For the text-containing cell, return its midpoint in [x, y] coordinate format. 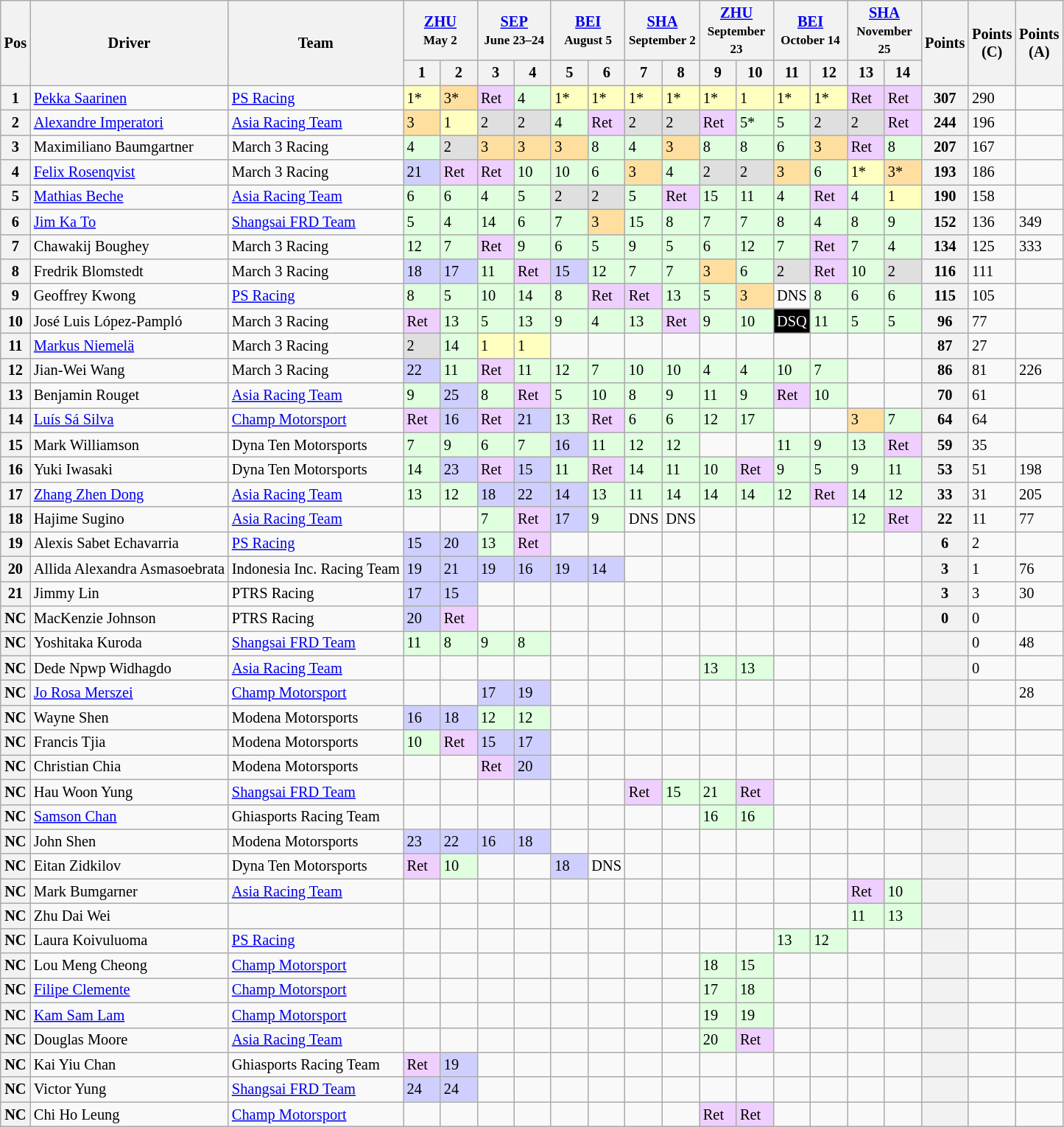
Mark Williamson [130, 445]
Yoshitaka Kuroda [130, 643]
158 [992, 197]
Mathias Beche [130, 197]
105 [992, 296]
Driver [130, 43]
Pos [15, 43]
Laura Koivuluoma [130, 941]
35 [992, 445]
Alexis Sabet Echavarria [130, 544]
116 [945, 271]
134 [945, 247]
Hajime Sugino [130, 519]
Zhu Dai Wei [130, 916]
205 [1039, 494]
Victor Yung [130, 1089]
115 [945, 296]
152 [945, 222]
Filipe Clemente [130, 990]
349 [1039, 222]
193 [945, 172]
Chawakij Boughey [130, 247]
DSQ [792, 321]
Eitan Zidkilov [130, 866]
76 [1039, 569]
307 [945, 98]
61 [992, 396]
SEPJune 23–24 [514, 30]
167 [992, 147]
48 [1039, 643]
MacKenzie Johnson [130, 618]
ZHUSeptember 23 [736, 30]
Hau Woon Yung [130, 792]
25 [459, 396]
ZHUMay 2 [440, 30]
Douglas Moore [130, 1040]
111 [992, 271]
Jo Rosa Merszei [130, 692]
86 [945, 371]
Yuki Iwasaki [130, 469]
Jian-Wei Wang [130, 371]
Kam Sam Lam [130, 1015]
290 [992, 98]
BEIOctober 14 [810, 30]
28 [1039, 692]
Points(A) [1039, 43]
SHANovember 25 [884, 30]
Francis Tjia [130, 742]
SHASeptember 2 [663, 30]
207 [945, 147]
Kai Yiu Chan [130, 1064]
Pekka Saarinen [130, 98]
BEIAugust 5 [588, 30]
196 [992, 122]
Chi Ho Leung [130, 1114]
51 [992, 469]
Points(C) [992, 43]
Allida Alexandra Asmasoebrata [130, 569]
José Luis López-Pampló [130, 321]
198 [1039, 469]
30 [1039, 594]
Alexandre Imperatori [130, 122]
31 [992, 494]
Fredrik Blomstedt [130, 271]
Wayne Shen [130, 717]
81 [992, 371]
33 [945, 494]
Christian Chia [130, 767]
Lou Meng Cheong [130, 966]
5* [755, 122]
186 [992, 172]
Markus Niemelä [130, 345]
Mark Bumgarner [130, 891]
53 [945, 469]
136 [992, 222]
96 [945, 321]
190 [945, 197]
Indonesia Inc. Racing Team [316, 569]
Benjamin Rouget [130, 396]
27 [992, 345]
Samson Chan [130, 817]
Luís Sá Silva [130, 420]
Geoffrey Kwong [130, 296]
244 [945, 122]
Maximiliano Baumgartner [130, 147]
Jim Ka To [130, 222]
125 [992, 247]
Points [945, 43]
Dede Npwp Widhagdo [130, 668]
Felix Rosenqvist [130, 172]
87 [945, 345]
226 [1039, 371]
John Shen [130, 841]
333 [1039, 247]
Team [316, 43]
59 [945, 445]
Zhang Zhen Dong [130, 494]
Jimmy Lin [130, 594]
70 [945, 396]
